Extract the [X, Y] coordinate from the center of the cell holding the provided text.  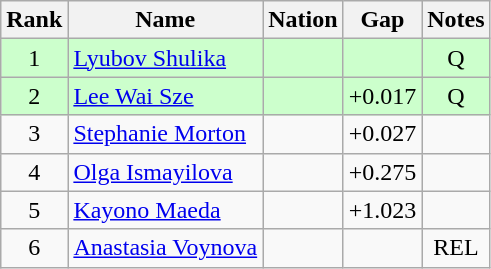
+1.023 [382, 210]
Nation [303, 20]
+0.027 [382, 134]
1 [34, 58]
+0.275 [382, 172]
Notes [456, 20]
Gap [382, 20]
Stephanie Morton [166, 134]
Lyubov Shulika [166, 58]
2 [34, 96]
3 [34, 134]
Anastasia Voynova [166, 248]
4 [34, 172]
+0.017 [382, 96]
Olga Ismayilova [166, 172]
5 [34, 210]
REL [456, 248]
Kayono Maeda [166, 210]
Lee Wai Sze [166, 96]
6 [34, 248]
Name [166, 20]
Rank [34, 20]
